Extract the (X, Y) coordinate from the center of the cell holding the provided text.  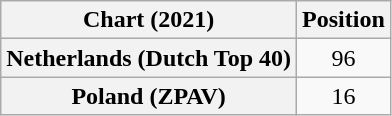
96 (344, 58)
16 (344, 96)
Chart (2021) (149, 20)
Position (344, 20)
Netherlands (Dutch Top 40) (149, 58)
Poland (ZPAV) (149, 96)
